For the text-containing cell, return its midpoint in [X, Y] coordinate format. 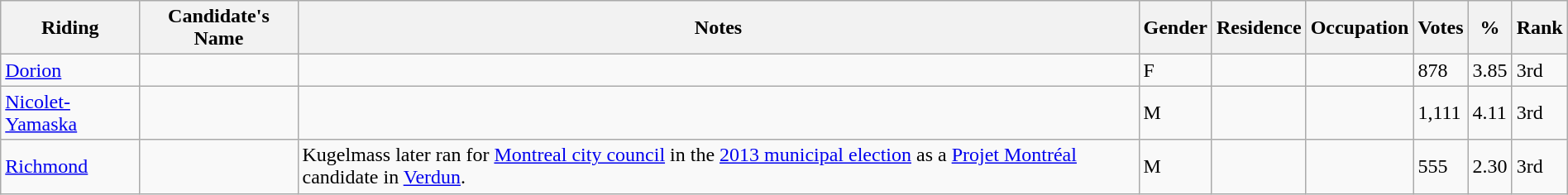
878 [1441, 70]
Votes [1441, 28]
2.30 [1490, 167]
Gender [1175, 28]
% [1490, 28]
Riding [70, 28]
Rank [1540, 28]
Dorion [70, 70]
1,111 [1441, 112]
Kugelmass later ran for Montreal city council in the 2013 municipal election as a Projet Montréal candidate in Verdun. [718, 167]
Notes [718, 28]
F [1175, 70]
Candidate's Name [218, 28]
4.11 [1490, 112]
Occupation [1360, 28]
3.85 [1490, 70]
555 [1441, 167]
Nicolet-Yamaska [70, 112]
Residence [1259, 28]
Richmond [70, 167]
